Capture the cell that displays the provided text and extract its [x, y] central coordinate. 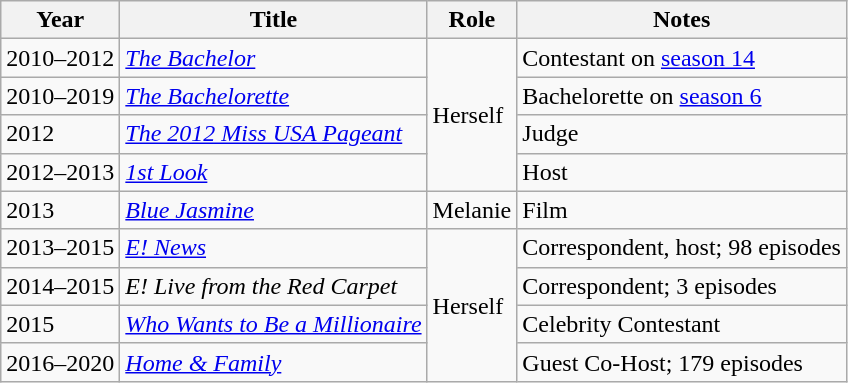
Home & Family [274, 362]
Bachelorette on season 6 [682, 96]
Correspondent, host; 98 episodes [682, 248]
Host [682, 172]
Title [274, 20]
2015 [60, 324]
2013 [60, 210]
E! Live from the Red Carpet [274, 286]
Correspondent; 3 episodes [682, 286]
E! News [274, 248]
2013–2015 [60, 248]
Who Wants to Be a Millionaire [274, 324]
2012 [60, 134]
1st Look [274, 172]
Judge [682, 134]
2016–2020 [60, 362]
The 2012 Miss USA Pageant [274, 134]
2014–2015 [60, 286]
Year [60, 20]
Film [682, 210]
Melanie [472, 210]
The Bachelor [274, 58]
Role [472, 20]
Notes [682, 20]
2012–2013 [60, 172]
Guest Co-Host; 179 episodes [682, 362]
The Bachelorette [274, 96]
2010–2019 [60, 96]
2010–2012 [60, 58]
Blue Jasmine [274, 210]
Celebrity Contestant [682, 324]
Contestant on season 14 [682, 58]
